Detect which cell encompasses the target text, then output its [X, Y] center coordinate. 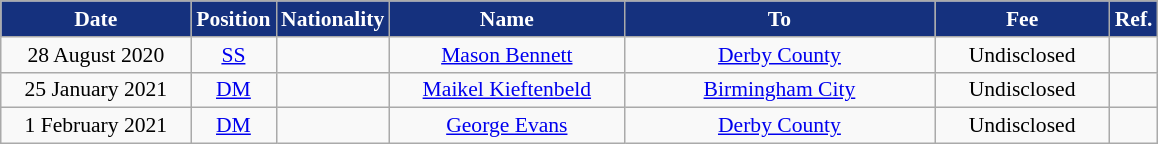
28 August 2020 [96, 55]
Position [234, 19]
Mason Bennett [506, 55]
Birmingham City [779, 90]
Date [96, 19]
George Evans [506, 126]
Ref. [1134, 19]
25 January 2021 [96, 90]
1 February 2021 [96, 126]
SS [234, 55]
Fee [1022, 19]
Maikel Kieftenbeld [506, 90]
Name [506, 19]
Nationality [332, 19]
To [779, 19]
